Return [x, y] of the center of cell containing provided text 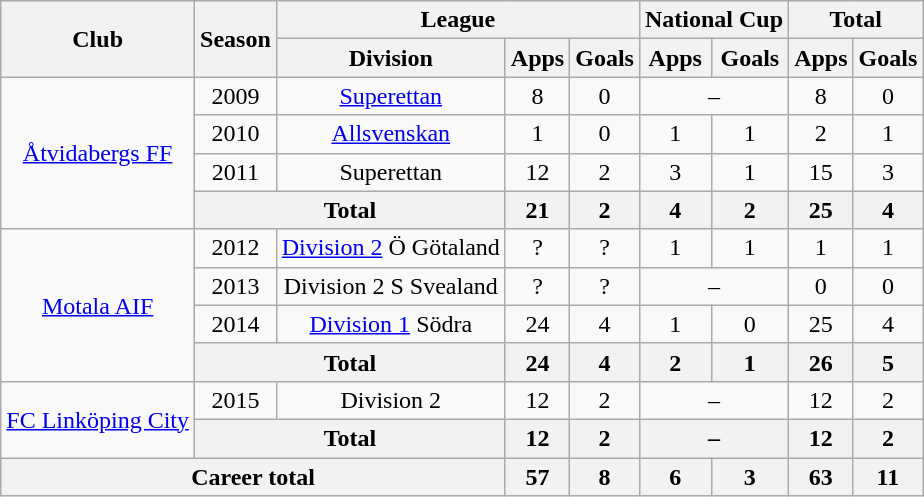
Division 2 Ö Götaland [390, 248]
21 [537, 210]
6 [675, 477]
15 [821, 172]
63 [821, 477]
League [458, 20]
11 [888, 477]
Division 1 Södra [390, 324]
26 [821, 362]
5 [888, 362]
Club [98, 39]
2009 [236, 96]
2015 [236, 400]
2014 [236, 324]
57 [537, 477]
2011 [236, 172]
Career total [254, 477]
Division [390, 58]
Season [236, 39]
National Cup [714, 20]
Motala AIF [98, 305]
2012 [236, 248]
Allsvenskan [390, 134]
Division 2 S Svealand [390, 286]
2010 [236, 134]
Division 2 [390, 400]
2013 [236, 286]
Åtvidabergs FF [98, 153]
FC Linköping City [98, 419]
